Detect which cell encompasses the target text, then output its (X, Y) center coordinate. 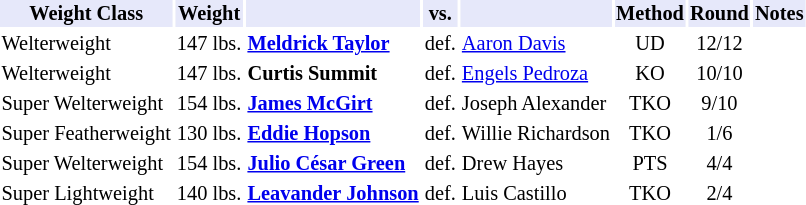
Julio César Green (333, 164)
Round (719, 14)
KO (650, 74)
James McGirt (333, 104)
Weight (209, 14)
10/10 (719, 74)
Willie Richardson (536, 134)
9/10 (719, 104)
Eddie Hopson (333, 134)
12/12 (719, 44)
Curtis Summit (333, 74)
Drew Hayes (536, 164)
130 lbs. (209, 134)
Weight Class (86, 14)
Notes (779, 14)
Super Featherweight (86, 134)
1/6 (719, 134)
4/4 (719, 164)
Meldrick Taylor (333, 44)
Engels Pedroza (536, 74)
PTS (650, 164)
vs. (440, 14)
Method (650, 14)
Joseph Alexander (536, 104)
Aaron Davis (536, 44)
UD (650, 44)
